Scan for the cell matching the given text and deliver its (X, Y) coordinate at center. 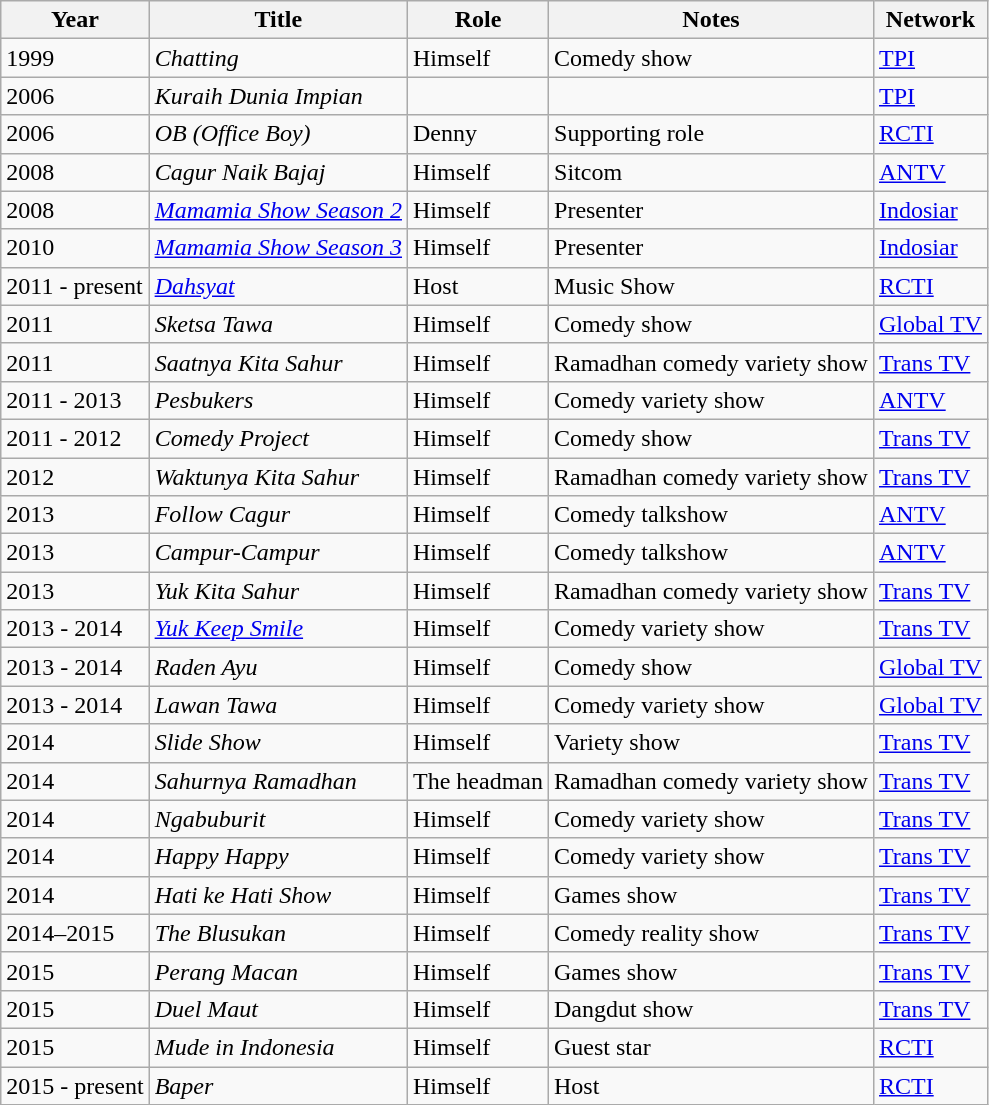
1999 (75, 58)
Sketsa Tawa (278, 324)
Waktunya Kita Sahur (278, 477)
Role (478, 20)
Music Show (712, 286)
Lawan Tawa (278, 705)
Raden Ayu (278, 667)
Duel Maut (278, 1009)
Variety show (712, 743)
Yuk Keep Smile (278, 629)
Notes (712, 20)
Pesbukers (278, 400)
Cagur Naik Bajaj (278, 172)
2010 (75, 248)
The headman (478, 781)
Comedy reality show (712, 933)
2015 - present (75, 1085)
Perang Macan (278, 971)
The Blusukan (278, 933)
Ngabuburit (278, 819)
Campur-Campur (278, 553)
2011 - 2013 (75, 400)
Kuraih Dunia Impian (278, 96)
Supporting role (712, 134)
Comedy Project (278, 438)
Mamamia Show Season 3 (278, 248)
Follow Cagur (278, 515)
Dangdut show (712, 1009)
Dahsyat (278, 286)
Guest star (712, 1047)
Sahurnya Ramadhan (278, 781)
2014–2015 (75, 933)
2011 - 2012 (75, 438)
Yuk Kita Sahur (278, 591)
Mamamia Show Season 2 (278, 210)
Mude in Indonesia (278, 1047)
Chatting (278, 58)
Happy Happy (278, 857)
Year (75, 20)
Baper (278, 1085)
Slide Show (278, 743)
2012 (75, 477)
Denny (478, 134)
OB (Office Boy) (278, 134)
Network (930, 20)
2011 - present (75, 286)
Saatnya Kita Sahur (278, 362)
Sitcom (712, 172)
Title (278, 20)
Hati ke Hati Show (278, 895)
